Output the [x, y] coordinate of the center of the cell containing the given text.  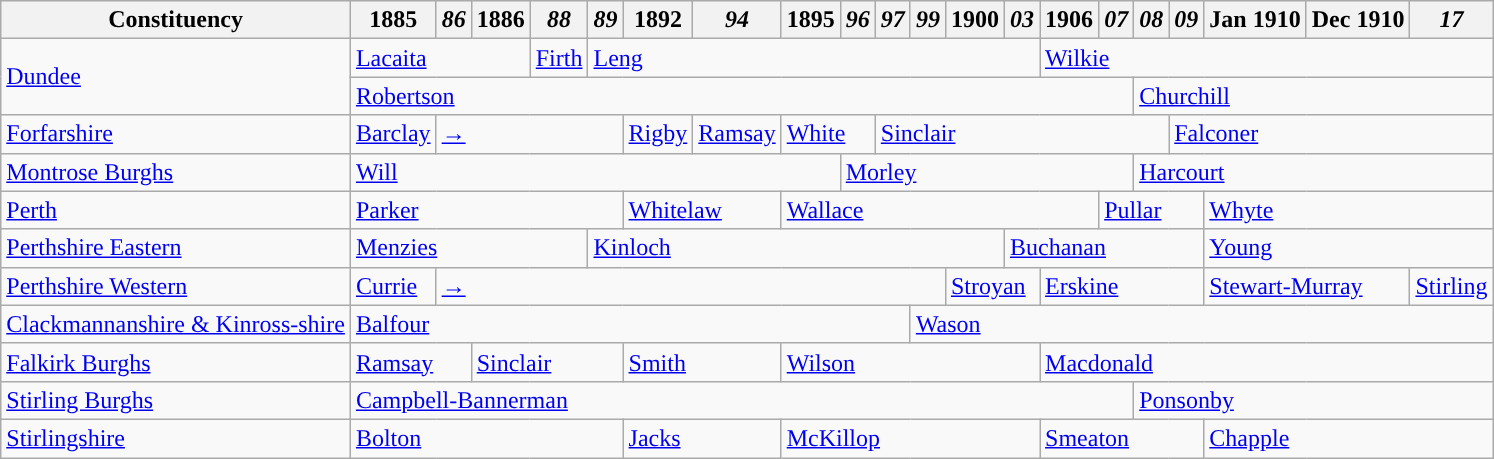
Jan 1910 [1255, 20]
Ponsonby [1314, 400]
Stirling Burghs [176, 400]
Pullar [1152, 210]
Harcourt [1314, 172]
Firth [559, 58]
Jacks [702, 438]
08 [1152, 20]
1900 [974, 20]
89 [606, 20]
Montrose Burghs [176, 172]
Smeaton [1122, 438]
1892 [658, 20]
Perth [176, 210]
Macdonald [1266, 362]
Clackmannanshire & Kinross-shire [176, 324]
Chapple [1348, 438]
Barclay [393, 134]
Stirlingshire [176, 438]
96 [858, 20]
1885 [393, 20]
White [828, 134]
Falkirk Burghs [176, 362]
Wallace [940, 210]
Currie [393, 286]
Leng [814, 58]
Perthshire Eastern [176, 248]
Stroyan [992, 286]
99 [928, 20]
Wason [1202, 324]
Dundee [176, 77]
Wilson [910, 362]
Stewart-Murray [1307, 286]
88 [559, 20]
Robertson [742, 96]
Wilkie [1266, 58]
Will [595, 172]
Whyte [1348, 210]
1895 [810, 20]
McKillop [910, 438]
Balfour [630, 324]
Campbell-Bannerman [742, 400]
Lacaita [440, 58]
Erskine [1122, 286]
1906 [1070, 20]
07 [1116, 20]
Buchanan [1104, 248]
Kinloch [796, 248]
Smith [702, 362]
Dec 1910 [1358, 20]
Parker [486, 210]
94 [737, 20]
17 [1452, 20]
09 [1186, 20]
03 [1022, 20]
Churchill [1314, 96]
Perthshire Western [176, 286]
Young [1348, 248]
Menzies [469, 248]
Stirling [1452, 286]
Constituency [176, 20]
Morley [986, 172]
Bolton [486, 438]
86 [454, 20]
97 [892, 20]
1886 [500, 20]
Whitelaw [702, 210]
Forfarshire [176, 134]
Falconer [1331, 134]
Rigby [658, 134]
